From the cell containing the given text, extract its center point as [X, Y] coordinate. 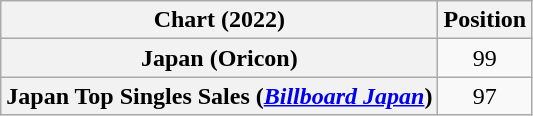
99 [485, 58]
Chart (2022) [220, 20]
Position [485, 20]
Japan Top Singles Sales (Billboard Japan) [220, 96]
Japan (Oricon) [220, 58]
97 [485, 96]
